Pinpoint the cell where the given text exists, returning its [X, Y] midpoint coordinate. 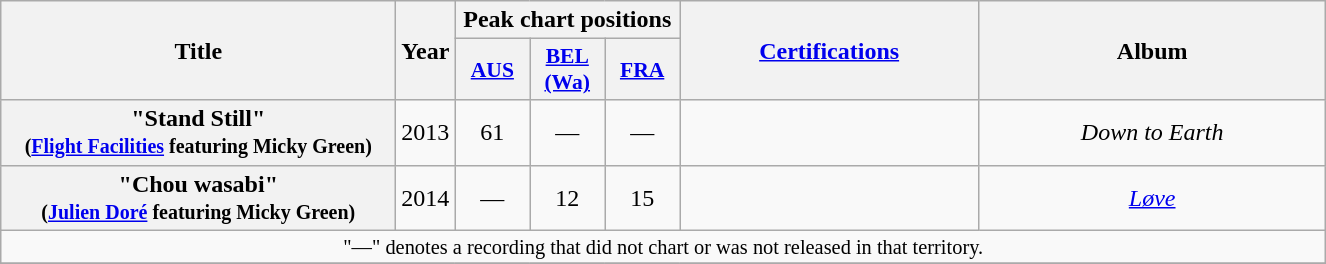
61 [492, 132]
AUS [492, 70]
Album [1152, 50]
Year [426, 50]
"Chou wasabi"(Julien Doré featuring Micky Green) [198, 198]
Down to Earth [1152, 132]
Certifications [830, 50]
FRA [642, 70]
"—" denotes a recording that did not chart or was not released in that territory. [664, 247]
BEL(Wa) [568, 70]
Peak chart positions [568, 20]
12 [568, 198]
2013 [426, 132]
Løve [1152, 198]
2014 [426, 198]
Title [198, 50]
"Stand Still"(Flight Facilities featuring Micky Green) [198, 132]
15 [642, 198]
